Identify which cell holds the provided text, then report its (x, y) central coordinate. 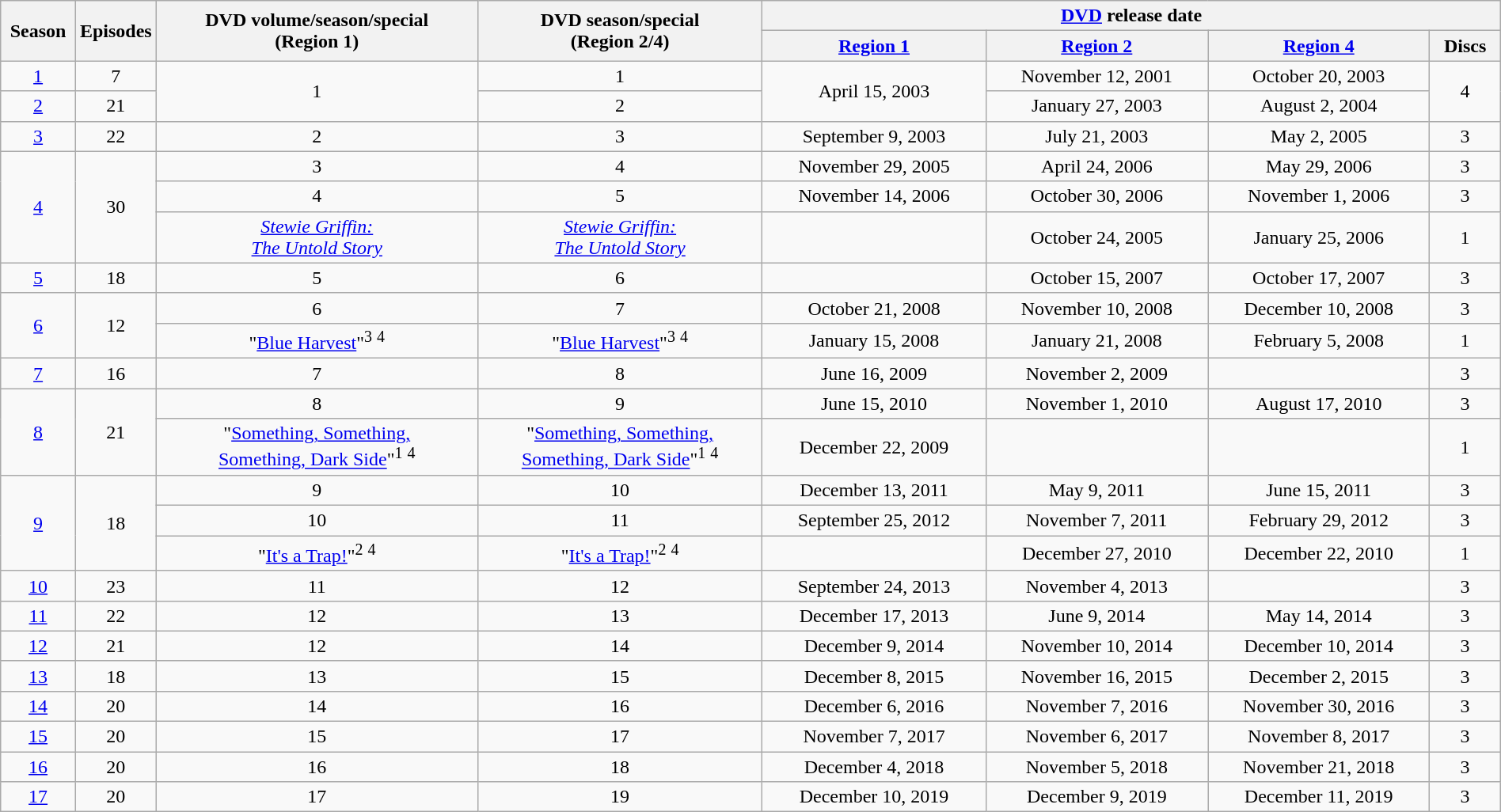
November 21, 2018 (1319, 767)
November 10, 2014 (1096, 646)
November 5, 2018 (1096, 767)
November 16, 2015 (1096, 676)
November 1, 2010 (1096, 404)
December 6, 2016 (874, 707)
Discs (1465, 46)
September 24, 2013 (874, 586)
December 9, 2019 (1096, 797)
December 13, 2011 (874, 491)
June 15, 2010 (874, 404)
September 25, 2012 (874, 521)
February 5, 2008 (1319, 340)
December 2, 2015 (1319, 676)
June 16, 2009 (874, 374)
Region 2 (1096, 46)
November 8, 2017 (1319, 737)
DVD volume/season/special(Region 1) (317, 31)
October 21, 2008 (874, 308)
Region 1 (874, 46)
November 29, 2005 (874, 166)
May 2, 2005 (1319, 136)
November 7, 2011 (1096, 521)
DVD season/special(Region 2/4) (620, 31)
April 24, 2006 (1096, 166)
November 30, 2016 (1319, 707)
19 (620, 797)
August 2, 2004 (1319, 106)
December 11, 2019 (1319, 797)
January 27, 2003 (1096, 106)
May 29, 2006 (1319, 166)
August 17, 2010 (1319, 404)
May 14, 2014 (1319, 616)
September 9, 2003 (874, 136)
December 17, 2013 (874, 616)
October 17, 2007 (1319, 278)
30 (116, 207)
23 (116, 586)
November 12, 2001 (1096, 76)
December 8, 2015 (874, 676)
October 15, 2007 (1096, 278)
July 21, 2003 (1096, 136)
December 10, 2008 (1319, 308)
Region 4 (1319, 46)
October 20, 2003 (1319, 76)
November 1, 2006 (1319, 196)
June 15, 2011 (1319, 491)
Episodes (116, 31)
June 9, 2014 (1096, 616)
December 10, 2019 (874, 797)
December 10, 2014 (1319, 646)
November 10, 2008 (1096, 308)
December 22, 2009 (874, 447)
February 29, 2012 (1319, 521)
May 9, 2011 (1096, 491)
January 21, 2008 (1096, 340)
November 4, 2013 (1096, 586)
January 15, 2008 (874, 340)
October 24, 2005 (1096, 237)
DVD release date (1131, 16)
December 22, 2010 (1319, 554)
Season (38, 31)
November 2, 2009 (1096, 374)
January 25, 2006 (1319, 237)
November 14, 2006 (874, 196)
November 7, 2016 (1096, 707)
December 27, 2010 (1096, 554)
December 9, 2014 (874, 646)
October 30, 2006 (1096, 196)
April 15, 2003 (874, 91)
December 4, 2018 (874, 767)
November 6, 2017 (1096, 737)
November 7, 2017 (874, 737)
